Return the [X, Y] coordinate for the center point of the cell that contains the specified text.  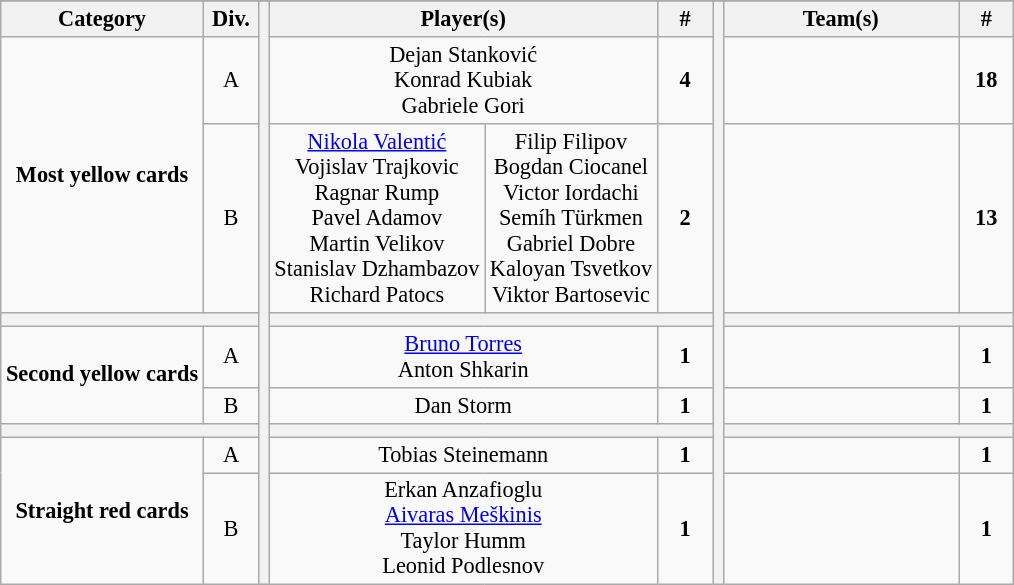
Second yellow cards [102, 374]
Nikola Valentić Vojislav Trajkovic Ragnar Rump Pavel Adamov Martin Velikov Stanislav Dzhambazov Richard Patocs [377, 218]
18 [986, 80]
Tobias Steinemann [463, 454]
Erkan Anzafioglu Aivaras Meškinis Taylor Humm Leonid Podlesnov [463, 528]
Straight red cards [102, 510]
Most yellow cards [102, 175]
Div. [230, 19]
Filip Filipov Bogdan Ciocanel Victor Iordachi Semíh Türkmen Gabriel Dobre Kaloyan Tsvetkov Viktor Bartosevic [572, 218]
13 [986, 218]
Category [102, 19]
Team(s) [840, 19]
4 [684, 80]
Dan Storm [463, 405]
Dejan Stanković Konrad Kubiak Gabriele Gori [463, 80]
Player(s) [463, 19]
Bruno Torres Anton Shkarin [463, 356]
2 [684, 218]
